Return the (x, y) coordinate for the center point of the cell that contains the specified text.  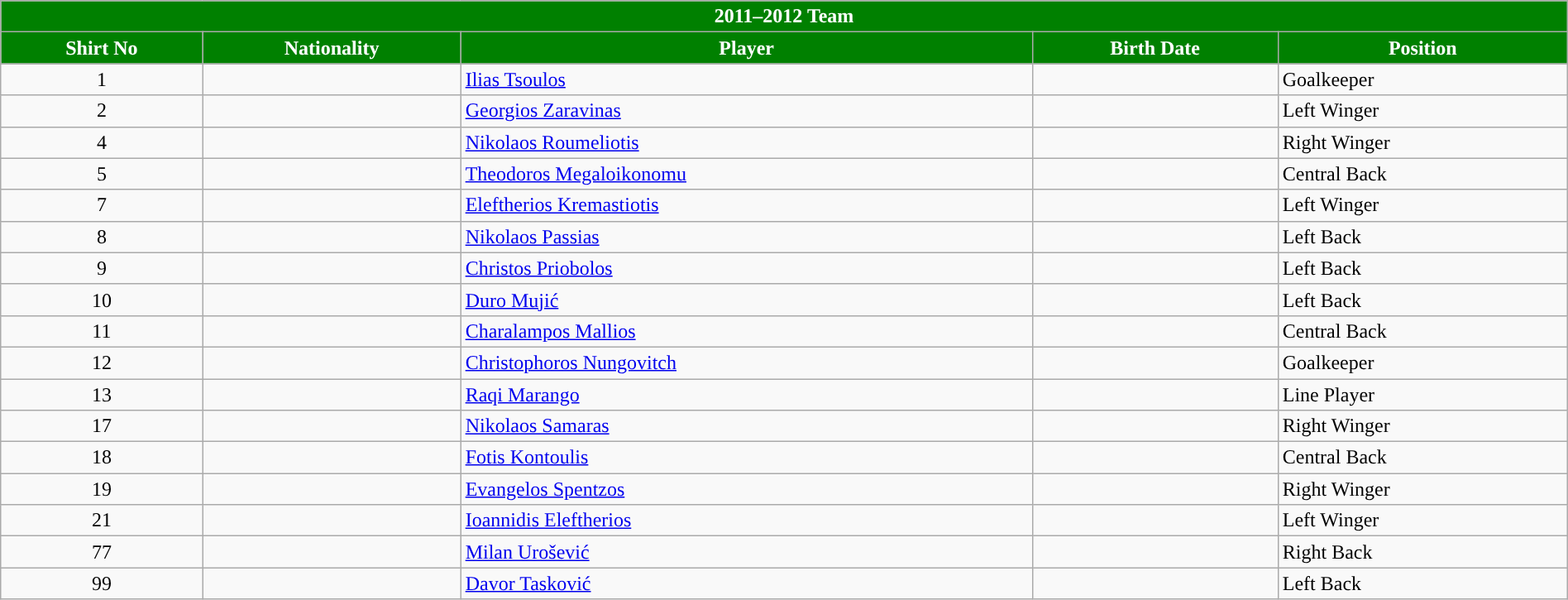
Raqi Marango (746, 395)
Player (746, 48)
Birth Date (1154, 48)
10 (102, 300)
Ilias Tsoulos (746, 79)
Davor Tasković (746, 583)
18 (102, 458)
Duro Mujić (746, 300)
19 (102, 489)
Eleftherios Kremastiotis (746, 205)
7 (102, 205)
1 (102, 79)
Nikolaos Roumeliotis (746, 142)
4 (102, 142)
77 (102, 552)
Position (1422, 48)
Evangelos Spentzos (746, 489)
13 (102, 395)
Milan Urošević (746, 552)
Georgios Zaravinas (746, 111)
12 (102, 362)
Shirt No (102, 48)
Christophoros Nungovitch (746, 362)
2011–2012 Team (784, 17)
21 (102, 521)
11 (102, 331)
9 (102, 268)
8 (102, 237)
Line Player (1422, 395)
Charalampos Mallios (746, 331)
Nikolaos Samaras (746, 426)
99 (102, 583)
Theodoros Megaloikonomu (746, 174)
Nikolaos Passias (746, 237)
5 (102, 174)
Nationality (332, 48)
2 (102, 111)
17 (102, 426)
Right Back (1422, 552)
Ioannidis Eleftherios (746, 521)
Fotis Kontoulis (746, 458)
Christos Priobolos (746, 268)
